Return the [x, y] coordinate for the center point of the cell that contains the specified text.  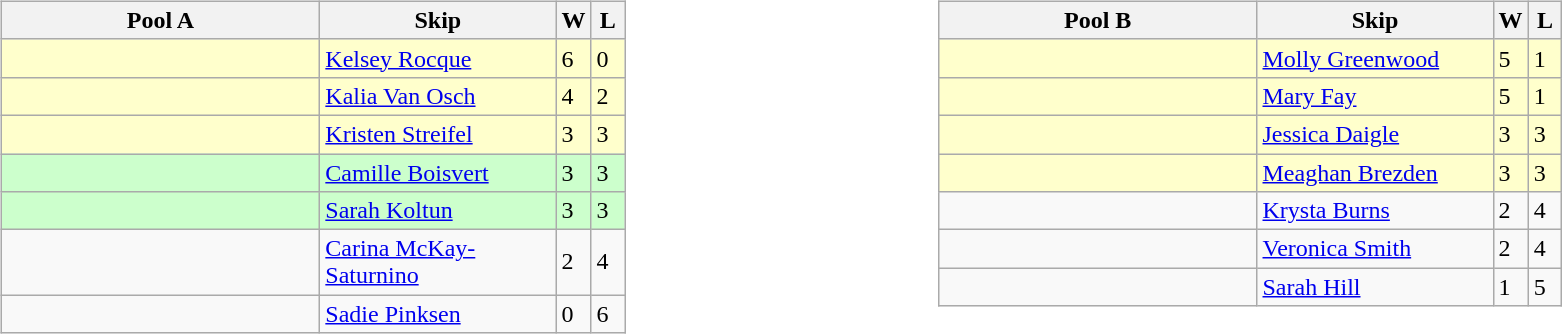
Mary Fay [1375, 96]
Kelsey Rocque [438, 58]
Pool A [160, 20]
Meaghan Brezden [1375, 173]
Jessica Daigle [1375, 134]
Sadie Pinksen [438, 314]
Veronica Smith [1375, 249]
Krysta Burns [1375, 211]
Pool B [1098, 20]
Kalia Van Osch [438, 96]
Camille Boisvert [438, 173]
Carina McKay-Saturnino [438, 262]
Sarah Koltun [438, 211]
Kristen Streifel [438, 134]
Molly Greenwood [1375, 58]
Sarah Hill [1375, 287]
